Return (X, Y) of the center of cell containing provided text 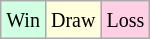
Draw (72, 20)
Loss (126, 20)
Win (24, 20)
